Search for the cell housing the specified text and yield its [x, y] center coordinate. 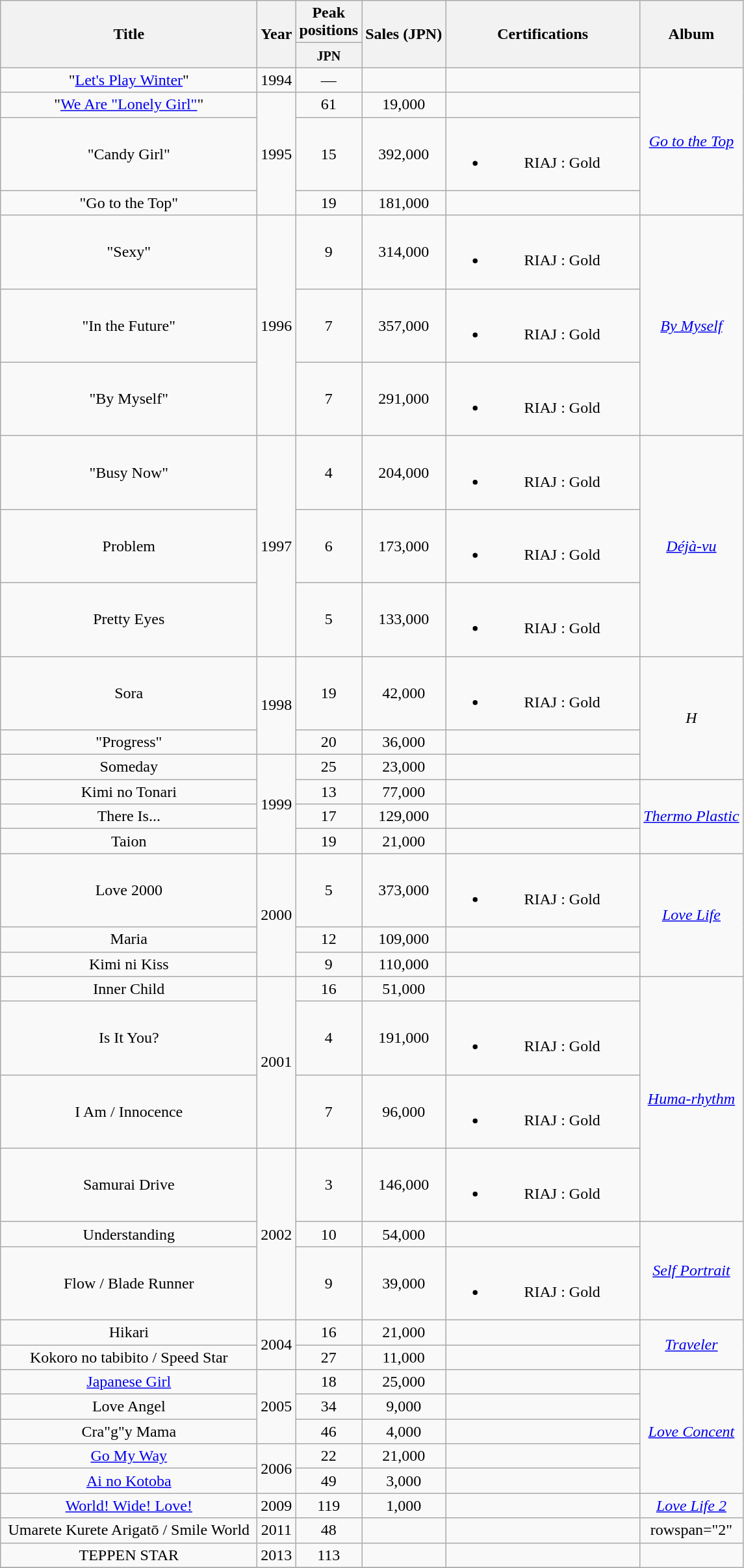
1,000 [404, 1506]
2005 [277, 1407]
22 [329, 1456]
Is It You? [129, 1038]
204,000 [404, 472]
2011 [277, 1530]
173,000 [404, 546]
48 [329, 1530]
2013 [277, 1555]
3 [329, 1184]
109,000 [404, 939]
Love Angel [129, 1407]
Huma-rhythm [691, 1099]
— [329, 80]
191,000 [404, 1038]
2004 [277, 1344]
1997 [277, 546]
1998 [277, 706]
Maria [129, 939]
Understanding [129, 1234]
"Candy Girl" [129, 153]
Problem [129, 546]
2000 [277, 915]
96,000 [404, 1112]
Flow / Blade Runner [129, 1283]
Self Portrait [691, 1270]
13 [329, 792]
Taion [129, 841]
12 [329, 939]
Album [691, 34]
Love 2000 [129, 891]
42,000 [404, 693]
Japanese Girl [129, 1382]
Traveler [691, 1344]
25 [329, 767]
25,000 [404, 1382]
Go to the Top [691, 142]
54,000 [404, 1234]
36,000 [404, 742]
Hikari [129, 1332]
I Am / Innocence [129, 1112]
By Myself [691, 325]
2002 [277, 1234]
392,000 [404, 153]
Certifications [543, 34]
"Let's Play Winter" [129, 80]
There Is... [129, 817]
9,000 [404, 1407]
2006 [277, 1469]
Sales (JPN) [404, 34]
Kimi ni Kiss [129, 964]
JPN [329, 55]
World! Wide! Love! [129, 1506]
27 [329, 1357]
Kimi no Tonari [129, 792]
Love Life 2 [691, 1506]
1994 [277, 80]
"We Are "Lonely Girl"" [129, 105]
373,000 [404, 891]
133,000 [404, 619]
Someday [129, 767]
Cra"g"y Mama [129, 1431]
rowspan="2" [691, 1530]
10 [329, 1234]
2001 [277, 1062]
357,000 [404, 325]
49 [329, 1481]
314,000 [404, 252]
146,000 [404, 1184]
Pretty Eyes [129, 619]
11,000 [404, 1357]
129,000 [404, 817]
H [691, 718]
2009 [277, 1506]
Love Concent [691, 1431]
1999 [277, 804]
34 [329, 1407]
181,000 [404, 203]
"By Myself" [129, 399]
Inner Child [129, 989]
Peak positions [329, 22]
61 [329, 105]
TEPPEN STAR [129, 1555]
Déjà-vu [691, 546]
23,000 [404, 767]
3,000 [404, 1481]
113 [329, 1555]
291,000 [404, 399]
Sora [129, 693]
110,000 [404, 964]
"Go to the Top" [129, 203]
17 [329, 817]
Love Life [691, 915]
Thermo Plastic [691, 817]
20 [329, 742]
Kokoro no tabibito / Speed Star [129, 1357]
1996 [277, 325]
Umarete Kurete Arigatō / Smile World [129, 1530]
77,000 [404, 792]
"Sexy" [129, 252]
Year [277, 34]
1995 [277, 153]
6 [329, 546]
19,000 [404, 105]
39,000 [404, 1283]
Samurai Drive [129, 1184]
18 [329, 1382]
"Progress" [129, 742]
"Busy Now" [129, 472]
119 [329, 1506]
4,000 [404, 1431]
Title [129, 34]
46 [329, 1431]
"In the Future" [129, 325]
Go My Way [129, 1456]
51,000 [404, 989]
Ai no Kotoba [129, 1481]
15 [329, 153]
